Identify which cell holds the provided text, then report its [X, Y] central coordinate. 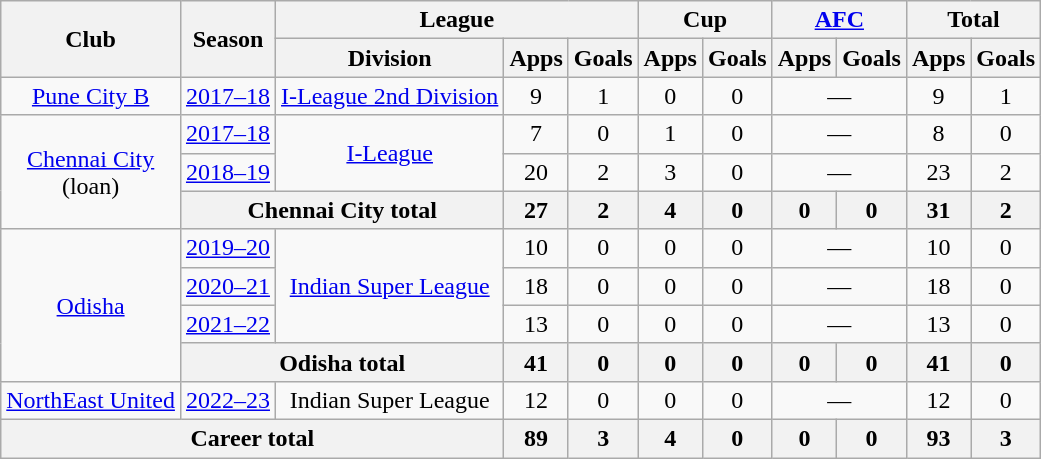
NorthEast United [91, 400]
Club [91, 39]
Cup [705, 20]
Division [390, 58]
Chennai City total [342, 210]
2021–22 [228, 324]
AFC [839, 20]
Career total [252, 438]
Odisha [91, 305]
League [458, 20]
93 [938, 438]
2018–19 [228, 172]
20 [536, 172]
I-League [390, 153]
Chennai City (loan) [91, 172]
Season [228, 39]
8 [938, 134]
2020–21 [228, 286]
Total [973, 20]
2019–20 [228, 248]
27 [536, 210]
Odisha total [342, 362]
I-League 2nd Division [390, 96]
7 [536, 134]
31 [938, 210]
89 [536, 438]
23 [938, 172]
2022–23 [228, 400]
Pune City B [91, 96]
